Identify which cell holds the provided text, then report its (x, y) central coordinate. 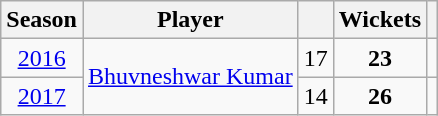
Player (190, 20)
17 (316, 58)
14 (316, 96)
2016 (42, 58)
Bhuvneshwar Kumar (190, 77)
Wickets (380, 20)
23 (380, 58)
2017 (42, 96)
26 (380, 96)
Season (42, 20)
